Locate the cell with the specified text and output its (x, y) center coordinate. 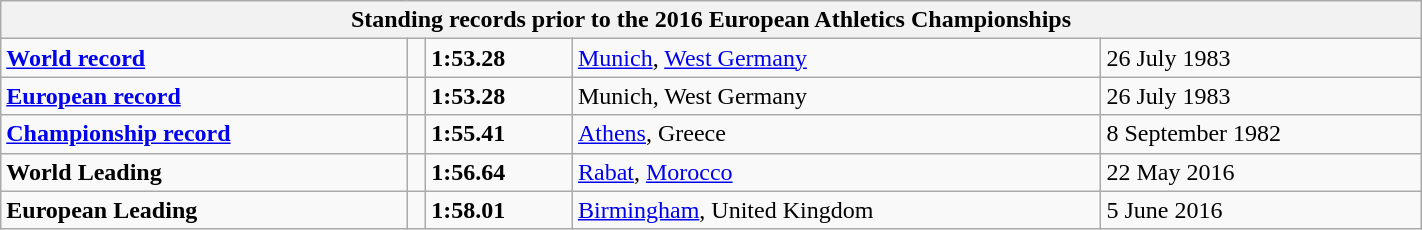
Athens, Greece (836, 134)
World Leading (204, 172)
European Leading (204, 210)
European record (204, 96)
Standing records prior to the 2016 European Athletics Championships (711, 20)
Birmingham, United Kingdom (836, 210)
1:55.41 (500, 134)
1:56.64 (500, 172)
Rabat, Morocco (836, 172)
1:58.01 (500, 210)
22 May 2016 (1261, 172)
8 September 1982 (1261, 134)
5 June 2016 (1261, 210)
World record (204, 58)
Championship record (204, 134)
